Return [x, y] of the center of cell containing provided text 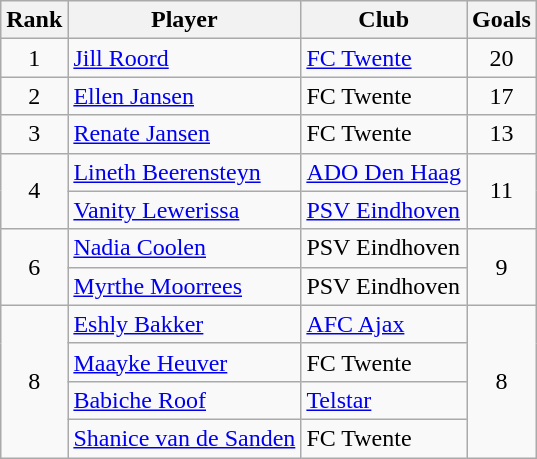
AFC Ajax [384, 324]
Jill Roord [184, 58]
13 [502, 134]
Renate Jansen [184, 134]
Club [384, 20]
Maayke Heuver [184, 362]
1 [34, 58]
Lineth Beerensteyn [184, 172]
11 [502, 191]
Nadia Coolen [184, 248]
Eshly Bakker [184, 324]
Telstar [384, 400]
20 [502, 58]
Vanity Lewerissa [184, 210]
Goals [502, 20]
9 [502, 267]
Shanice van de Sanden [184, 438]
Myrthe Moorrees [184, 286]
2 [34, 96]
4 [34, 191]
6 [34, 267]
Player [184, 20]
Ellen Jansen [184, 96]
Rank [34, 20]
3 [34, 134]
Babiche Roof [184, 400]
17 [502, 96]
ADO Den Haag [384, 172]
